Locate the cell with the specified text and output its [x, y] center coordinate. 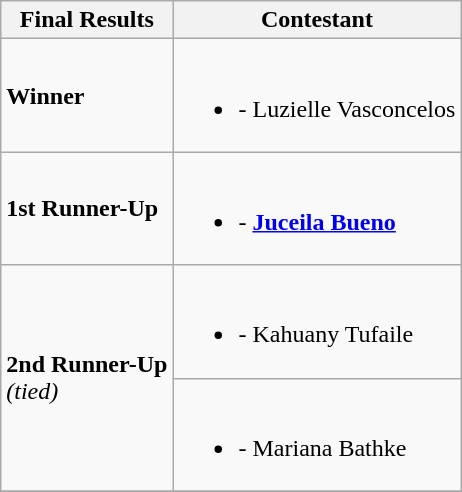
Contestant [317, 20]
2nd Runner-Up(tied) [87, 378]
- Kahuany Tufaile [317, 322]
1st Runner-Up [87, 208]
Winner [87, 96]
- Juceila Bueno [317, 208]
- Luzielle Vasconcelos [317, 96]
- Mariana Bathke [317, 434]
Final Results [87, 20]
